Identify which cell holds the provided text, then report its [x, y] central coordinate. 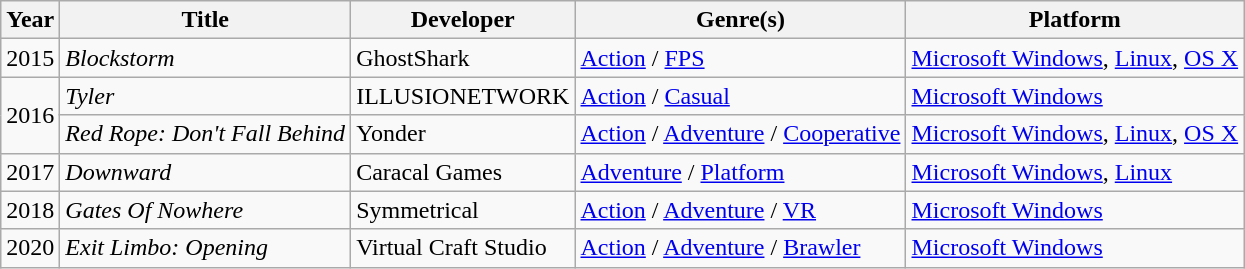
Virtual Craft Studio [463, 248]
Exit Limbo: Opening [206, 248]
2015 [30, 58]
Action / FPS [740, 58]
Year [30, 20]
Downward [206, 172]
Action / Adventure / Cooperative [740, 134]
Gates Of Nowhere [206, 210]
Genre(s) [740, 20]
2016 [30, 115]
Yonder [463, 134]
2018 [30, 210]
Blockstorm [206, 58]
GhostShark [463, 58]
Action / Adventure / Brawler [740, 248]
2020 [30, 248]
Caracal Games [463, 172]
Red Rope: Don't Fall Behind [206, 134]
Adventure / Platform [740, 172]
Developer [463, 20]
Action / Adventure / VR [740, 210]
Symmetrical [463, 210]
Platform [1075, 20]
Microsoft Windows, Linux [1075, 172]
Action / Casual [740, 96]
2017 [30, 172]
Title [206, 20]
Tyler [206, 96]
ILLUSIONETWORK [463, 96]
